Extract the (X, Y) coordinate from the center of the cell holding the provided text.  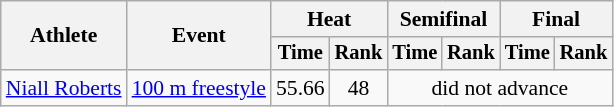
100 m freestyle (199, 88)
55.66 (300, 88)
Heat (329, 19)
48 (359, 88)
Final (556, 19)
did not advance (500, 88)
Athlete (64, 36)
Event (199, 36)
Niall Roberts (64, 88)
Semifinal (443, 19)
